Return the [X, Y] coordinate for the center point of the cell that contains the specified text.  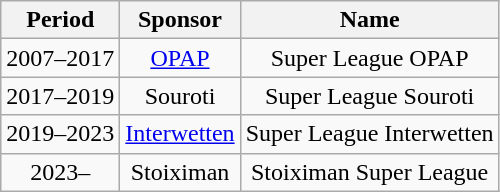
Super League Souroti [370, 96]
Interwetten [180, 134]
Name [370, 20]
2023– [60, 172]
Stoiximan [180, 172]
2007–2017 [60, 58]
OPAP [180, 58]
Souroti [180, 96]
Super League Interwetten [370, 134]
Super League OPAP [370, 58]
2017–2019 [60, 96]
Stoiximan Super League [370, 172]
2019–2023 [60, 134]
Sponsor [180, 20]
Period [60, 20]
